Return the [X, Y] coordinate for the center point of the cell that contains the specified text.  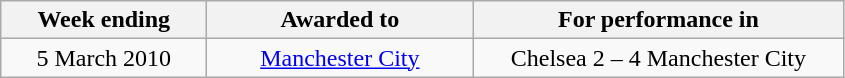
Chelsea 2 – 4 Manchester City [658, 58]
Manchester City [340, 58]
5 March 2010 [104, 58]
Week ending [104, 20]
For performance in [658, 20]
Awarded to [340, 20]
